Identify which cell holds the provided text, then report its (x, y) central coordinate. 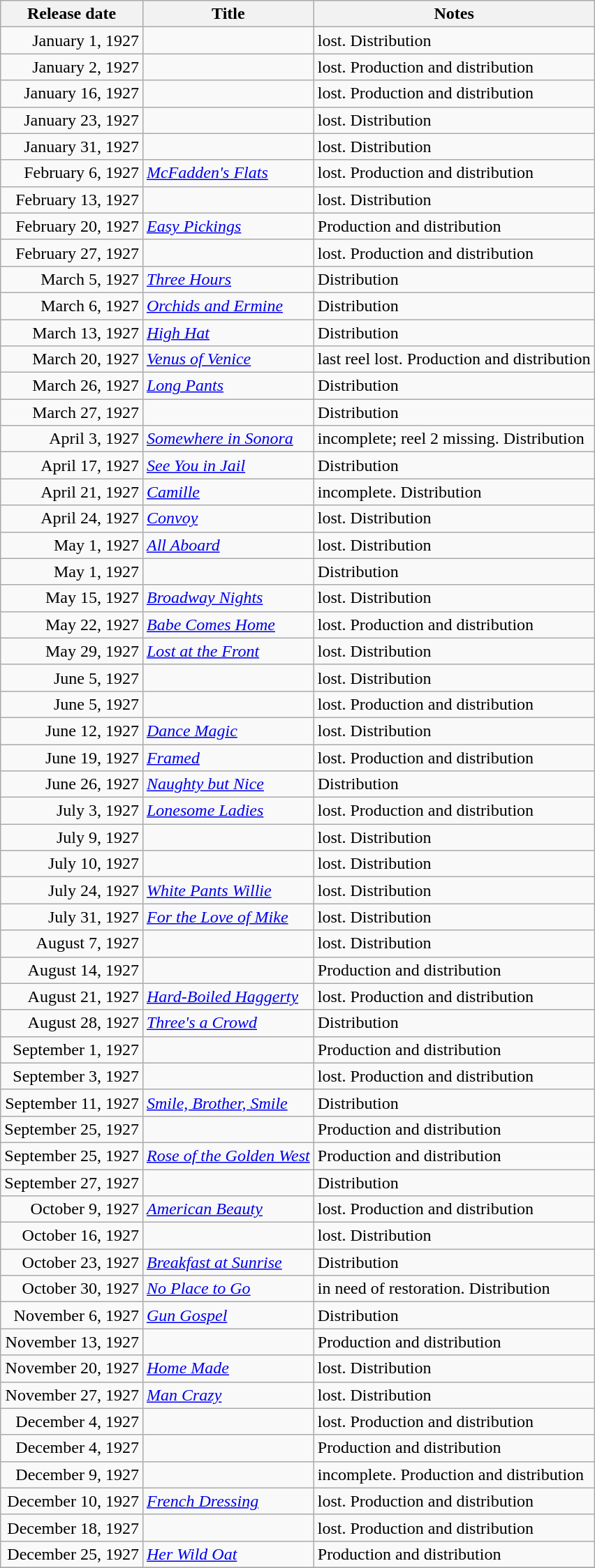
July 9, 1927 (72, 837)
March 26, 1927 (72, 386)
April 17, 1927 (72, 465)
December 9, 1927 (72, 1474)
Title (228, 14)
October 16, 1927 (72, 1236)
Orchids and Ermine (228, 306)
June 12, 1927 (72, 731)
Camille (228, 492)
Broadway Nights (228, 598)
July 31, 1927 (72, 917)
December 18, 1927 (72, 1528)
April 24, 1927 (72, 518)
January 23, 1927 (72, 120)
No Place to Go (228, 1289)
October 23, 1927 (72, 1262)
Dance Magic (228, 731)
September 1, 1927 (72, 1050)
December 25, 1927 (72, 1554)
incomplete. Production and distribution (454, 1474)
July 24, 1927 (72, 890)
Three's a Crowd (228, 1023)
Easy Pickings (228, 226)
Three Hours (228, 279)
February 6, 1927 (72, 173)
May 29, 1927 (72, 651)
May 15, 1927 (72, 598)
December 10, 1927 (72, 1501)
See You in Jail (228, 465)
Lonesome Ladies (228, 811)
August 21, 1927 (72, 996)
August 28, 1927 (72, 1023)
November 27, 1927 (72, 1395)
Breakfast at Sunrise (228, 1262)
Babe Comes Home (228, 625)
Naughty but Nice (228, 784)
Home Made (228, 1368)
incomplete. Distribution (454, 492)
March 20, 1927 (72, 359)
Long Pants (228, 386)
February 20, 1927 (72, 226)
March 5, 1927 (72, 279)
February 13, 1927 (72, 200)
Venus of Venice (228, 359)
French Dressing (228, 1501)
Smile, Brother, Smile (228, 1103)
May 22, 1927 (72, 625)
September 11, 1927 (72, 1103)
April 3, 1927 (72, 439)
October 30, 1927 (72, 1289)
Gun Gospel (228, 1315)
August 7, 1927 (72, 943)
November 6, 1927 (72, 1315)
Convoy (228, 518)
July 3, 1927 (72, 811)
January 1, 1927 (72, 40)
Lost at the Front (228, 651)
American Beauty (228, 1209)
For the Love of Mike (228, 917)
All Aboard (228, 545)
Her Wild Oat (228, 1554)
April 21, 1927 (72, 492)
incomplete; reel 2 missing. Distribution (454, 439)
June 26, 1927 (72, 784)
January 2, 1927 (72, 67)
Somewhere in Sonora (228, 439)
November 20, 1927 (72, 1368)
Notes (454, 14)
July 10, 1927 (72, 864)
February 27, 1927 (72, 253)
McFadden's Flats (228, 173)
Release date (72, 14)
in need of restoration. Distribution (454, 1289)
November 13, 1927 (72, 1342)
January 16, 1927 (72, 94)
last reel lost. Production and distribution (454, 359)
September 3, 1927 (72, 1076)
Framed (228, 757)
June 19, 1927 (72, 757)
March 6, 1927 (72, 306)
September 27, 1927 (72, 1183)
March 13, 1927 (72, 333)
Rose of the Golden West (228, 1156)
White Pants Willie (228, 890)
January 31, 1927 (72, 147)
Hard-Boiled Haggerty (228, 996)
August 14, 1927 (72, 970)
Man Crazy (228, 1395)
October 9, 1927 (72, 1209)
March 27, 1927 (72, 412)
High Hat (228, 333)
